Determine the [x, y] coordinate at the center of the cell enclosing the given text.  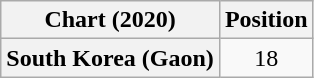
18 [266, 58]
Position [266, 20]
South Korea (Gaon) [110, 58]
Chart (2020) [110, 20]
